Search for the cell housing the specified text and yield its (X, Y) center coordinate. 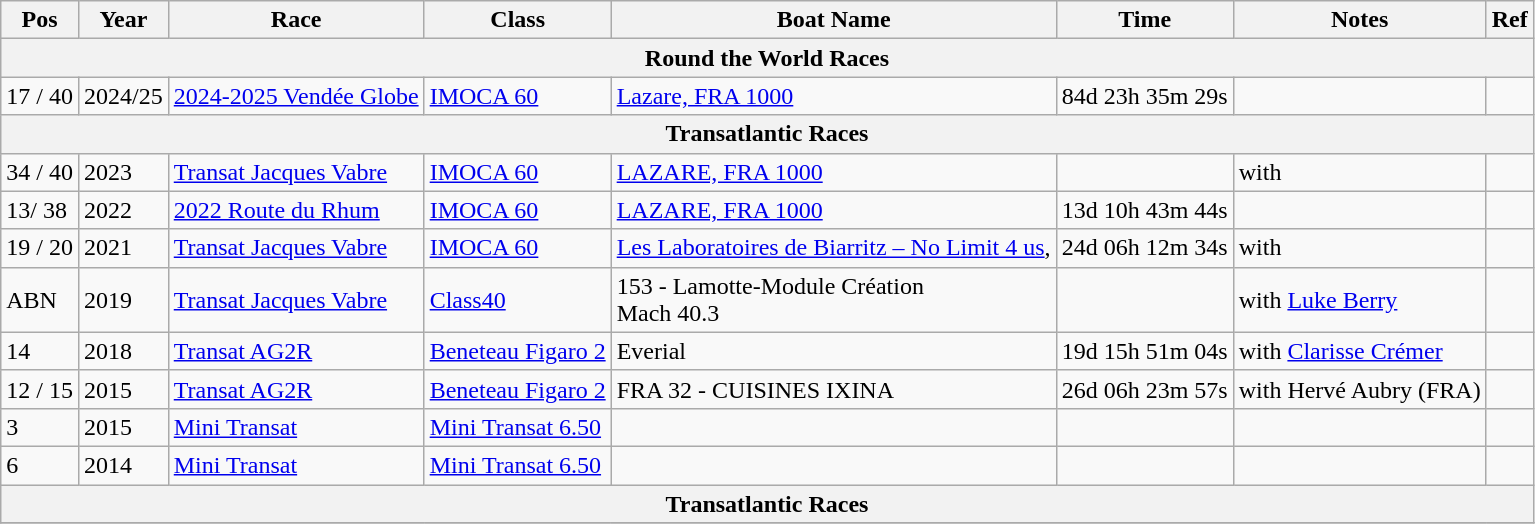
2018 (123, 351)
Everial (834, 351)
2022 Route du Rhum (296, 210)
with Luke Berry (1360, 300)
153 - Lamotte-Module CréationMach 40.3 (834, 300)
13/ 38 (40, 210)
6 (40, 465)
2022 (123, 210)
19 / 20 (40, 248)
Time (1144, 20)
Ref (1510, 20)
with Hervé Aubry (FRA) (1360, 389)
3 (40, 427)
Year (123, 20)
with Clarisse Crémer (1360, 351)
Notes (1360, 20)
ABN (40, 300)
19d 15h 51m 04s (1144, 351)
Les Laboratoires de Biarritz – No Limit 4 us, (834, 248)
2019 (123, 300)
2021 (123, 248)
Lazare, FRA 1000 (834, 96)
Round the World Races (768, 58)
FRA 32 - CUISINES IXINA (834, 389)
84d 23h 35m 29s (1144, 96)
2014 (123, 465)
14 (40, 351)
2024/25 (123, 96)
Class40 (518, 300)
2024-2025 Vendée Globe (296, 96)
34 / 40 (40, 172)
17 / 40 (40, 96)
Boat Name (834, 20)
13d 10h 43m 44s (1144, 210)
Race (296, 20)
Pos (40, 20)
12 / 15 (40, 389)
Class (518, 20)
2023 (123, 172)
26d 06h 23m 57s (1144, 389)
24d 06h 12m 34s (1144, 248)
